Search for the cell housing the specified text and yield its [x, y] center coordinate. 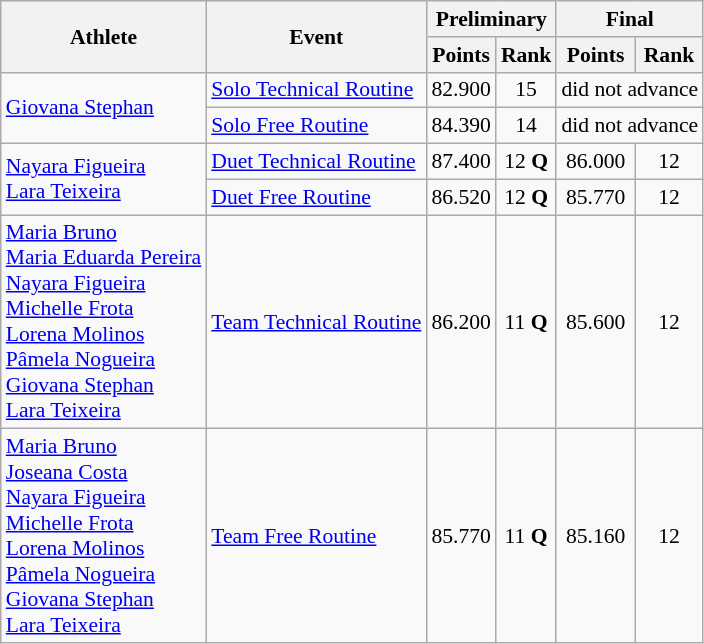
Final [630, 19]
86.520 [460, 197]
87.400 [460, 162]
Team Technical Routine [316, 322]
15 [526, 90]
Event [316, 36]
Maria BrunoMaria Eduarda PereiraNayara FigueiraMichelle FrotaLorena MolinosPâmela NogueiraGiovana StephanLara Teixeira [104, 322]
Duet Free Routine [316, 197]
14 [526, 126]
85.600 [595, 322]
Solo Technical Routine [316, 90]
Giovana Stephan [104, 108]
Maria BrunoJoseana CostaNayara FigueiraMichelle FrotaLorena MolinosPâmela NogueiraGiovana StephanLara Teixeira [104, 536]
85.160 [595, 536]
Duet Technical Routine [316, 162]
Nayara FigueiraLara Teixeira [104, 180]
Solo Free Routine [316, 126]
86.200 [460, 322]
Team Free Routine [316, 536]
84.390 [460, 126]
82.900 [460, 90]
86.000 [595, 162]
Preliminary [491, 19]
Athlete [104, 36]
